Detect which cell encompasses the target text, then output its (x, y) center coordinate. 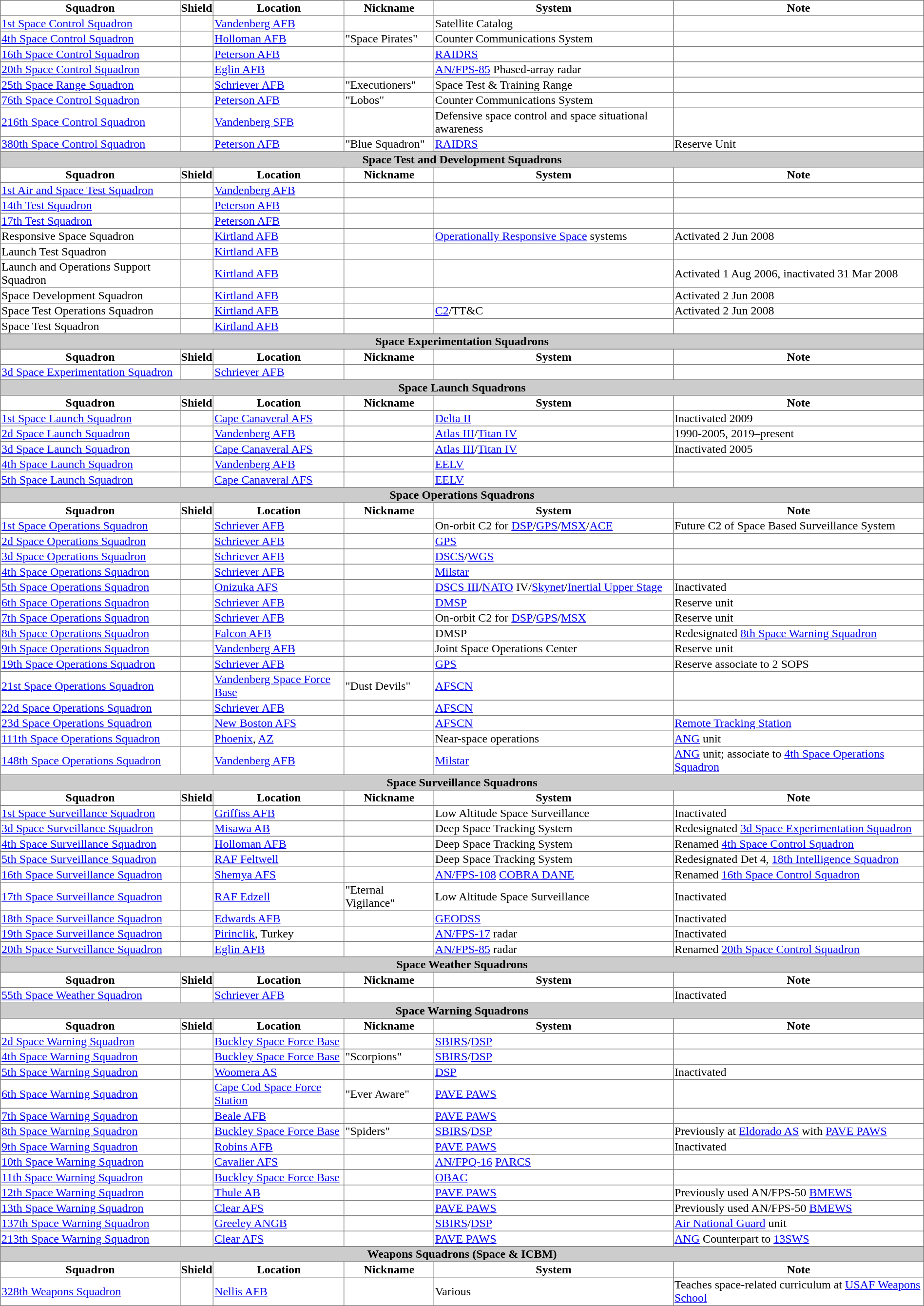
AN/FPS-108 COBRA DANE (554, 875)
3d Space Surveillance Squadron (91, 829)
19th Space Surveillance Squadron (91, 934)
5th Space Warning Squadron (91, 1072)
8th Space Warning Squadron (91, 1131)
RAF Feltwell (279, 859)
16th Space Control Squadron (91, 54)
11th Space Warning Squadron (91, 1177)
RAF Edzell (279, 897)
328th Weapons Squadron (91, 1291)
"Lobos" (389, 100)
Space Test & Training Range (554, 85)
Nellis AFB (279, 1291)
2d Space Launch Squadron (91, 434)
AN/FPQ-16 PARCS (554, 1162)
19th Space Operations Squadron (91, 664)
3d Space Experimentation Squadron (91, 372)
AN/FPS-85 Phased-array radar (554, 70)
Reserve associate to 2 SOPS (799, 664)
Previously at Eldorado AS with PAVE PAWS (799, 1131)
3d Space Operations Squadron (91, 557)
"Dust Devils" (389, 686)
1st Space Launch Squadron (91, 418)
2d Space Operations Squadron (91, 541)
23d Space Operations Squadron (91, 723)
22d Space Operations Squadron (91, 708)
Woomera AS (279, 1072)
DSP (554, 1072)
148th Space Operations Squadron (91, 760)
9th Space Operations Squadron (91, 649)
Space Operations Squadrons (462, 495)
Inactivated 2009 (799, 418)
Thule AB (279, 1193)
213th Space Warning Squadron (91, 1239)
2d Space Warning Squadron (91, 1041)
20th Space Surveillance Squadron (91, 949)
1990-2005, 2019–present (799, 434)
Renamed 4th Space Control Squadron (799, 844)
3d Space Launch Squadron (91, 449)
Operationally Responsive Space systems (554, 236)
4th Space Launch Squadron (91, 465)
"Scorpions" (389, 1057)
"Blue Squadron" (389, 144)
Space Launch Squadrons (462, 388)
Responsive Space Squadron (91, 236)
Space Development Squadron (91, 295)
Pirinclik, Turkey (279, 934)
Defensive space control and space situational awareness (554, 122)
Renamed 16th Space Control Squadron (799, 875)
GEODSS (554, 918)
7th Space Warning Squadron (91, 1116)
380th Space Control Squadron (91, 144)
C2/TT&C (554, 311)
5th Space Operations Squadron (91, 587)
On-orbit C2 for DSP/GPS/MSX (554, 618)
1st Space Control Squadron (91, 23)
14th Test Squadron (91, 206)
Near-space operations (554, 739)
Joint Space Operations Center (554, 649)
4th Space Warning Squadron (91, 1057)
Griffiss AFB (279, 813)
Vandenberg SFB (279, 122)
Launch Test Squadron (91, 252)
1st Space Surveillance Squadron (91, 813)
DSCS III/NATO IV/Skynet/Inertial Upper Stage (554, 587)
Air National Guard unit (799, 1224)
21st Space Operations Squadron (91, 686)
6th Space Warning Squadron (91, 1094)
Vandenberg Space Force Base (279, 686)
216th Space Control Squadron (91, 122)
6th Space Operations Squadron (91, 603)
13th Space Warning Squadron (91, 1208)
12th Space Warning Squadron (91, 1193)
Robins AFB (279, 1147)
111th Space Operations Squadron (91, 739)
Teaches space-related curriculum at USAF Weapons School (799, 1291)
137th Space Warning Squadron (91, 1224)
Reserve Unit (799, 144)
"Space Pirates" (389, 39)
ANG Counterpart to 13SWS (799, 1239)
"Ever Aware" (389, 1094)
Shemya AFS (279, 875)
OBAC (554, 1177)
Phoenix, AZ (279, 739)
Redesignated 8th Space Warning Squadron (799, 633)
Space Experimentation Squadrons (462, 342)
Misawa AB (279, 829)
"Executioners" (389, 85)
Future C2 of Space Based Surveillance System (799, 526)
DSCS/WGS (554, 557)
Space Surveillance Squadrons (462, 782)
16th Space Surveillance Squadron (91, 875)
Remote Tracking Station (799, 723)
Launch and Operations Support Squadron (91, 273)
Cape Cod Space Force Station (279, 1094)
Space Test Operations Squadron (91, 311)
Space Test and Development Squadrons (462, 159)
18th Space Surveillance Squadron (91, 918)
Weapons Squadrons (Space & ICBM) (462, 1254)
On-orbit C2 for DSP/GPS/MSX/ACE (554, 526)
Edwards AFB (279, 918)
4th Space Surveillance Squadron (91, 844)
ANG unit (799, 739)
Space Test Squadron (91, 326)
17th Test Squadron (91, 221)
Redesignated Det 4, 18th Intelligence Squadron (799, 859)
5th Space Launch Squadron (91, 480)
25th Space Range Squadron (91, 85)
76th Space Control Squadron (91, 100)
Renamed 20th Space Control Squadron (799, 949)
17th Space Surveillance Squadron (91, 897)
1st Air and Space Test Squadron (91, 190)
"Eternal Vigilance" (389, 897)
Various (554, 1291)
8th Space Operations Squadron (91, 633)
10th Space Warning Squadron (91, 1162)
AN/FPS-17 radar (554, 934)
Space Warning Squadrons (462, 1011)
55th Space Weather Squadron (91, 995)
New Boston AFS (279, 723)
5th Space Surveillance Squadron (91, 859)
Delta II (554, 418)
1st Space Operations Squadron (91, 526)
Greeley ANGB (279, 1224)
Onizuka AFS (279, 587)
Inactivated 2005 (799, 449)
Satellite Catalog (554, 23)
Falcon AFB (279, 633)
Space Weather Squadrons (462, 965)
4th Space Operations Squadron (91, 572)
4th Space Control Squadron (91, 39)
Beale AFB (279, 1116)
AN/FPS-85 radar (554, 949)
20th Space Control Squadron (91, 70)
Cavalier AFS (279, 1162)
7th Space Operations Squadron (91, 618)
Redesignated 3d Space Experimentation Squadron (799, 829)
"Spiders" (389, 1131)
Activated 1 Aug 2006, inactivated 31 Mar 2008 (799, 273)
ANG unit; associate to 4th Space Operations Squadron (799, 760)
9th Space Warning Squadron (91, 1147)
